Output the (X, Y) coordinate of the center of the cell containing the given text.  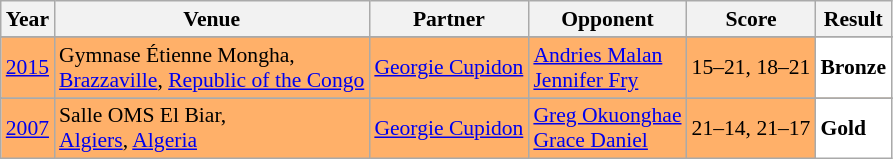
Venue (212, 19)
15–21, 18–21 (752, 68)
Bronze (853, 68)
2015 (28, 68)
Gold (853, 128)
Partner (448, 19)
Opponent (607, 19)
21–14, 21–17 (752, 128)
Score (752, 19)
Salle OMS El Biar,Algiers, Algeria (212, 128)
Greg Okuonghae Grace Daniel (607, 128)
Andries Malan Jennifer Fry (607, 68)
2007 (28, 128)
Year (28, 19)
Result (853, 19)
Gymnase Étienne Mongha,Brazzaville, Republic of the Congo (212, 68)
